From the cell containing the given text, extract its center point as [X, Y] coordinate. 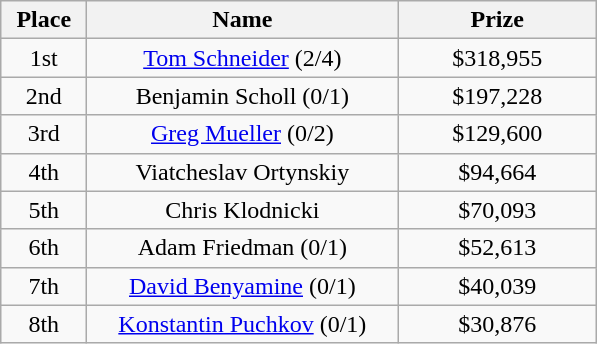
4th [44, 172]
David Benyamine (0/1) [242, 286]
$318,955 [498, 58]
$70,093 [498, 210]
2nd [44, 96]
Name [242, 20]
$197,228 [498, 96]
6th [44, 248]
1st [44, 58]
$129,600 [498, 134]
$40,039 [498, 286]
Adam Friedman (0/1) [242, 248]
$94,664 [498, 172]
Prize [498, 20]
3rd [44, 134]
Viatcheslav Ortynskiy [242, 172]
5th [44, 210]
Greg Mueller (0/2) [242, 134]
Benjamin Scholl (0/1) [242, 96]
Chris Klodnicki [242, 210]
Konstantin Puchkov (0/1) [242, 324]
Tom Schneider (2/4) [242, 58]
$30,876 [498, 324]
7th [44, 286]
Place [44, 20]
$52,613 [498, 248]
8th [44, 324]
